Extract the [x, y] coordinate from the center of the cell holding the provided text.  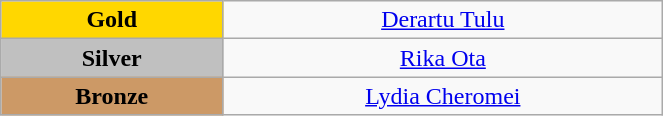
Lydia Cheromei [443, 96]
Rika Ota [443, 58]
Bronze [112, 96]
Gold [112, 20]
Derartu Tulu [443, 20]
Silver [112, 58]
